Find where the given text appears and provide that cell's center as (X, Y) coordinate. 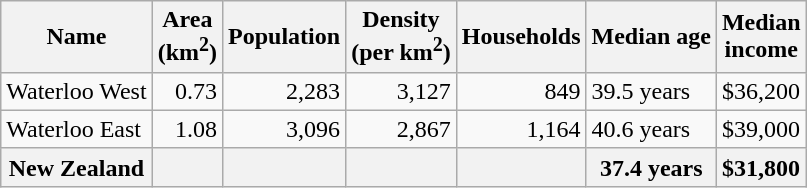
Density(per km2) (402, 37)
2,867 (402, 129)
Name (76, 37)
Waterloo East (76, 129)
$39,000 (761, 129)
Median age (651, 37)
40.6 years (651, 129)
1.08 (187, 129)
$36,200 (761, 91)
Population (284, 37)
Area(km2) (187, 37)
Medianincome (761, 37)
39.5 years (651, 91)
37.4 years (651, 167)
$31,800 (761, 167)
Households (521, 37)
Waterloo West (76, 91)
2,283 (284, 91)
1,164 (521, 129)
0.73 (187, 91)
3,127 (402, 91)
849 (521, 91)
3,096 (284, 129)
New Zealand (76, 167)
